Scan for the cell matching the given text and deliver its (X, Y) coordinate at center. 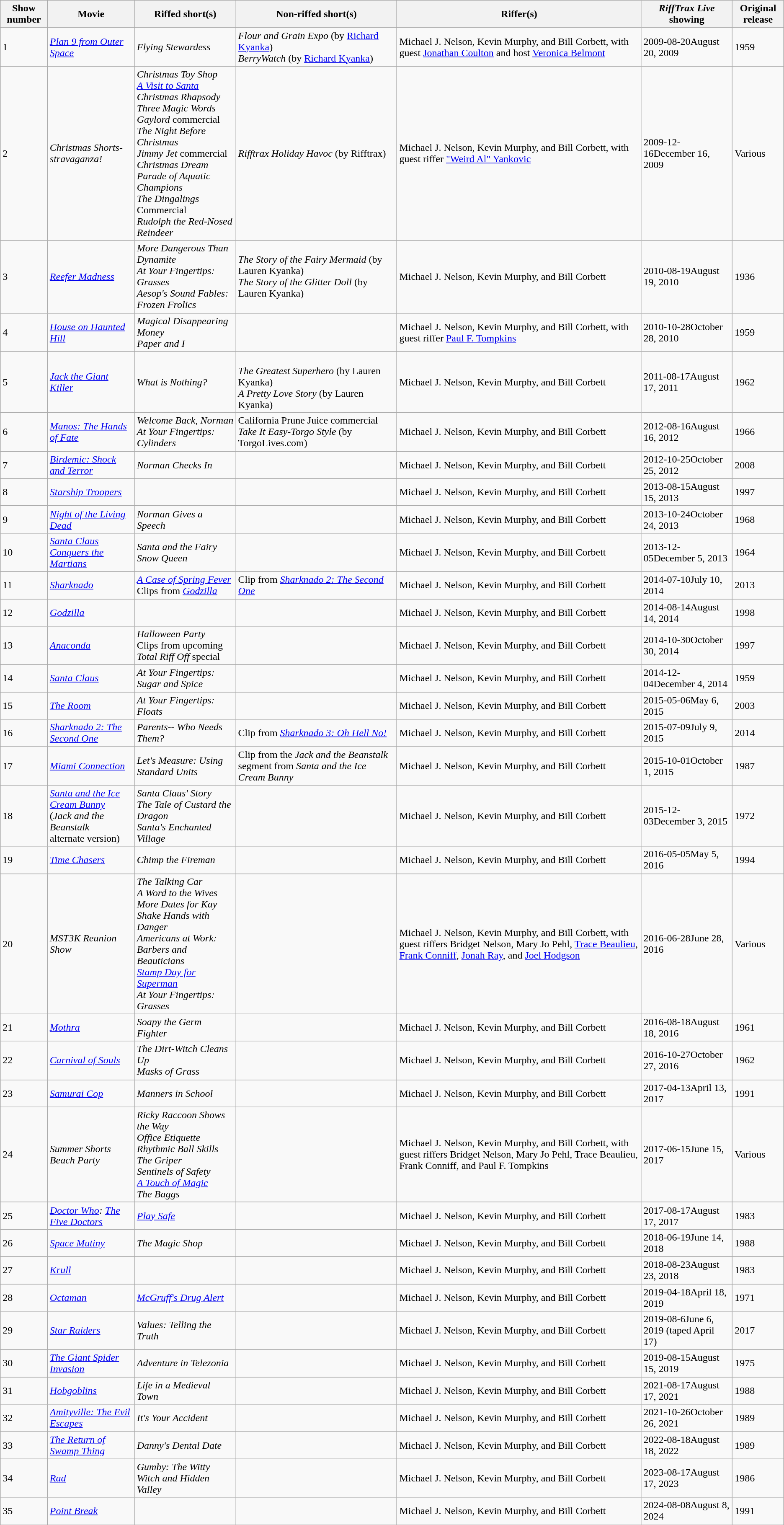
Original release (758, 14)
Reefer Madness (91, 277)
Samurai Cop (91, 1093)
The Return of Swamp Thing (91, 1445)
2019-08-6June 6, 2019 (taped April 17) (687, 1331)
Flying Stewardess (185, 47)
2011-08-17August 17, 2011 (687, 382)
2013 (758, 585)
Clip from Sharknado 3: Oh Hell No! (317, 733)
Rifftrax Holiday Havoc (by Rifftrax) (317, 153)
Gumby: The Witty Witch and Hidden Valley (185, 1478)
Amityville: The Evil Escapes (91, 1418)
2017-08-17August 17, 2017 (687, 1216)
Play Safe (185, 1216)
Adventure in Telezonia (185, 1363)
1936 (758, 277)
13 (24, 646)
8 (24, 492)
Michael J. Nelson, Kevin Murphy, and Bill Corbett, with guest Jonathan Coulton and host Veronica Belmont (519, 47)
Welcome Back, NormanAt Your Fingertips: Cylinders (185, 432)
Godzilla (91, 613)
Night of the Living Dead (91, 520)
6 (24, 432)
20 (24, 943)
At Your Fingertips: Floats (185, 706)
1994 (758, 860)
24 (24, 1155)
2010-08-19August 19, 2010 (687, 277)
Riffed short(s) (185, 14)
Life in a Medieval Town (185, 1391)
The Room (91, 706)
30 (24, 1363)
1987 (758, 766)
2009-12-16December 16, 2009 (687, 153)
Manos: The Hands of Fate (91, 432)
2 (24, 153)
The Magic Shop (185, 1243)
2018-06-19June 14, 2018 (687, 1243)
Anaconda (91, 646)
12 (24, 613)
Hobgoblins (91, 1391)
14 (24, 679)
1998 (758, 613)
Point Break (91, 1511)
2013-12-05December 5, 2013 (687, 552)
2024-08-08August 8, 2024 (687, 1511)
Sharknado 2: The Second One (91, 733)
Doctor Who: The Five Doctors (91, 1216)
32 (24, 1418)
2023-08-17August 17, 2023 (687, 1478)
Norman Gives a Speech (185, 520)
California Prune Juice commercialTake It Easy-Torgo Style (by TorgoLives.com) (317, 432)
Values: Telling the Truth (185, 1331)
Space Mutiny (91, 1243)
Time Chasers (91, 860)
1968 (758, 520)
25 (24, 1216)
3 (24, 277)
2014-10-30October 30, 2014 (687, 646)
28 (24, 1297)
Plan 9 from Outer Space (91, 47)
9 (24, 520)
Clip from Sharknado 2: The Second One (317, 585)
2014 (758, 733)
2015-07-09July 9, 2015 (687, 733)
2014-12-04December 4, 2014 (687, 679)
Carnival of Souls (91, 1060)
Sharknado (91, 585)
Summer Shorts Beach Party (91, 1155)
Soapy the Germ Fighter (185, 1027)
29 (24, 1331)
Birdemic: Shock and Terror (91, 465)
2017 (758, 1331)
McGruff's Drug Alert (185, 1297)
2003 (758, 706)
Norman Checks In (185, 465)
1986 (758, 1478)
2017-04-13April 13, 2017 (687, 1093)
Miami Connection (91, 766)
2010-10-28October 28, 2010 (687, 332)
33 (24, 1445)
1 (24, 47)
Manners in School (185, 1093)
Star Raiders (91, 1331)
18 (24, 816)
2016-06-28June 28, 2016 (687, 943)
Movie (91, 14)
2012-10-25October 25, 2012 (687, 465)
Non-riffed short(s) (317, 14)
Octaman (91, 1297)
Christmas Shorts-stravaganza! (91, 153)
Krull (91, 1270)
House on Haunted Hill (91, 332)
Santa Claus Conquers the Martians (91, 552)
RiffTrax Live showing (687, 14)
Clip from the Jack and the Beanstalk segment from Santa and the Ice Cream Bunny (317, 766)
16 (24, 733)
15 (24, 706)
2008 (758, 465)
MST3K Reunion Show (91, 943)
Flour and Grain Expo (by Richard Kyanka)BerryWatch (by Richard Kyanka) (317, 47)
2016-10-27October 27, 2016 (687, 1060)
10 (24, 552)
More Dangerous Than DynamiteAt Your Fingertips: GrassesAesop's Sound Fables: Frozen Frolics (185, 277)
2015-12-03December 3, 2015 (687, 816)
2014-07-10July 10, 2014 (687, 585)
17 (24, 766)
Parents-- Who Needs Them? (185, 733)
Let's Measure: Using Standard Units (185, 766)
2017-06-15June 15, 2017 (687, 1155)
11 (24, 585)
2021-08-17August 17, 2021 (687, 1391)
7 (24, 465)
1972 (758, 816)
2012-08-16August 16, 2012 (687, 432)
A Case of Spring FeverClips from Godzilla (185, 585)
2018-08-23August 23, 2018 (687, 1270)
2009-08-20August 20, 2009 (687, 47)
2021-10-26October 26, 2021 (687, 1418)
2019-04-18April 18, 2019 (687, 1297)
Halloween PartyClips from upcoming Total Riff Off special (185, 646)
Jack the Giant Killer (91, 382)
Ricky Raccoon Shows the WayOffice EtiquetteRhythmic Ball SkillsThe GriperSentinels of SafetyA Touch of MagicThe Baggs (185, 1155)
2015-10-01October 1, 2015 (687, 766)
Santa and the Ice Cream Bunny (Jack and the Beanstalk alternate version) (91, 816)
23 (24, 1093)
It's Your Accident (185, 1418)
1961 (758, 1027)
34 (24, 1478)
2013-10-24October 24, 2013 (687, 520)
27 (24, 1270)
2013-08-15August 15, 2013 (687, 492)
2019-08-15August 15, 2019 (687, 1363)
The Story of the Fairy Mermaid (by Lauren Kyanka)The Story of the Glitter Doll (by Lauren Kyanka) (317, 277)
2014-08-14August 14, 2014 (687, 613)
19 (24, 860)
Riffer(s) (519, 14)
Chimp the Fireman (185, 860)
22 (24, 1060)
Starship Troopers (91, 492)
1971 (758, 1297)
Santa Claus (91, 679)
At Your Fingertips: Sugar and Spice (185, 679)
21 (24, 1027)
2016-08-18August 18, 2016 (687, 1027)
The Greatest Superhero (by Lauren Kyanka)A Pretty Love Story (by Lauren Kyanka) (317, 382)
1975 (758, 1363)
1966 (758, 432)
The Dirt-Witch Cleans UpMasks of Grass (185, 1060)
Magical Disappearing MoneyPaper and I (185, 332)
2022-08-18August 18, 2022 (687, 1445)
What is Nothing? (185, 382)
Santa and the Fairy Snow Queen (185, 552)
Mothra (91, 1027)
Michael J. Nelson, Kevin Murphy, and Bill Corbett, with guest riffer Paul F. Tompkins (519, 332)
35 (24, 1511)
Santa Claus' StoryThe Tale of Custard the DragonSanta's Enchanted Village (185, 816)
The Giant Spider Invasion (91, 1363)
5 (24, 382)
4 (24, 332)
Danny's Dental Date (185, 1445)
2015-05-06May 6, 2015 (687, 706)
2016-05-05May 5, 2016 (687, 860)
Show number (24, 14)
1964 (758, 552)
Michael J. Nelson, Kevin Murphy, and Bill Corbett, with guest riffer "Weird Al" Yankovic (519, 153)
Rad (91, 1478)
31 (24, 1391)
26 (24, 1243)
